Return the (X, Y) coordinate for the center point of the cell that contains the specified text.  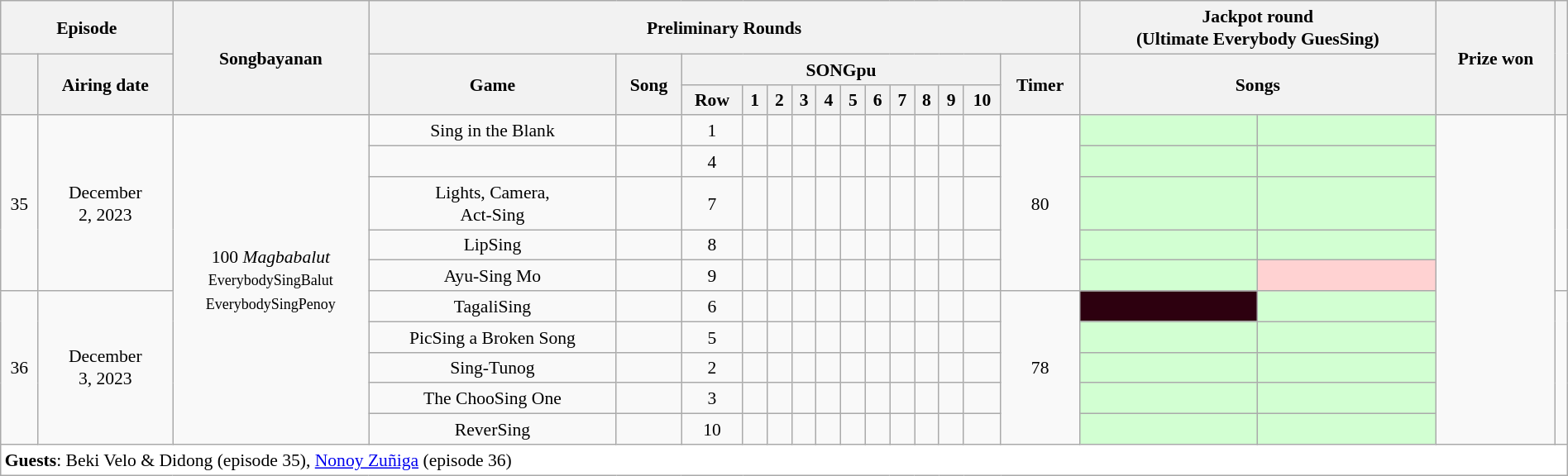
December3, 2023 (106, 368)
100 MagbabalutEverybodySingBalutEverybodySingPenoy (271, 280)
Guests: Beki Velo & Didong (episode 35), Nonoy Zuñiga (episode 36) (784, 459)
Preliminary Rounds (724, 27)
Game (493, 84)
Songbayanan (271, 58)
36 (20, 368)
78 (1040, 368)
ReverSing (493, 430)
TagaliSing (493, 306)
December2, 2023 (106, 203)
Episode (87, 27)
Airing date (106, 84)
80 (1040, 203)
Sing in the Blank (493, 131)
35 (20, 203)
SONGpu (841, 69)
Prize won (1495, 58)
Jackpot round(Ultimate Everybody GuesSing) (1257, 27)
Song (648, 84)
Row (712, 99)
Ayu-Sing Mo (493, 276)
LipSing (493, 245)
Sing-Tunog (493, 367)
Timer (1040, 84)
Songs (1257, 84)
The ChooSing One (493, 398)
Lights, Camera,Act-Sing (493, 203)
PicSing a Broken Song (493, 337)
